Locate the cell with the specified text and output its [x, y] center coordinate. 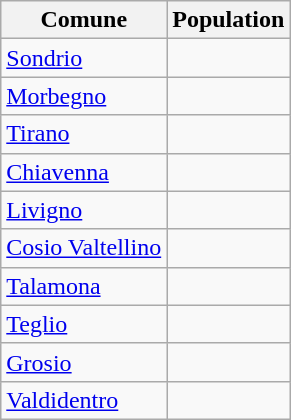
Chiavenna [84, 172]
Population [228, 20]
Talamona [84, 286]
Teglio [84, 324]
Morbegno [84, 96]
Comune [84, 20]
Grosio [84, 362]
Valdidentro [84, 400]
Livigno [84, 210]
Tirano [84, 134]
Sondrio [84, 58]
Cosio Valtellino [84, 248]
